Detect which cell encompasses the target text, then output its [X, Y] center coordinate. 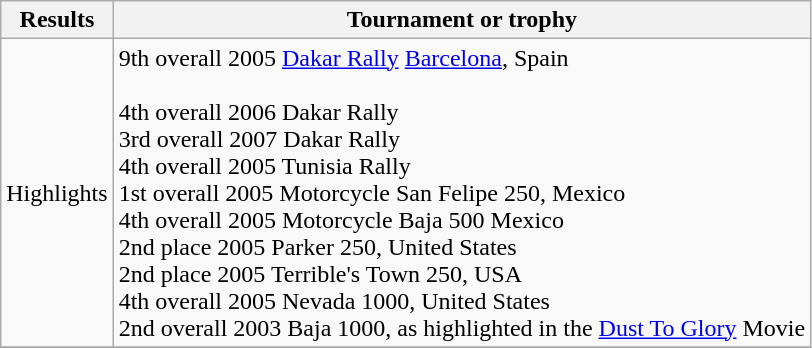
Tournament or trophy [462, 20]
Results [57, 20]
Highlights [57, 193]
